Determine the (X, Y) coordinate at the center of the cell enclosing the given text.  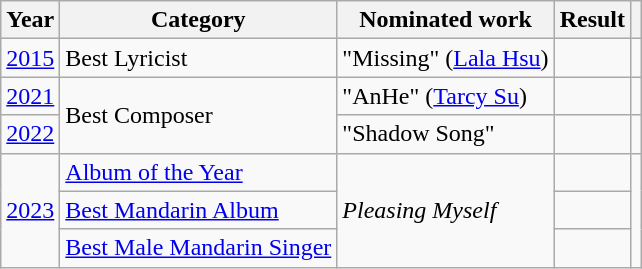
2015 (30, 58)
Best Mandarin Album (198, 210)
Best Lyricist (198, 58)
"AnHe" (Tarcy Su) (446, 96)
2023 (30, 210)
Year (30, 20)
"Shadow Song" (446, 134)
Album of the Year (198, 172)
Pleasing Myself (446, 210)
Best Composer (198, 115)
2021 (30, 96)
Result (592, 20)
Nominated work (446, 20)
Best Male Mandarin Singer (198, 248)
"Missing" (Lala Hsu) (446, 58)
2022 (30, 134)
Category (198, 20)
